Pinpoint the cell where the given text exists, returning its (x, y) midpoint coordinate. 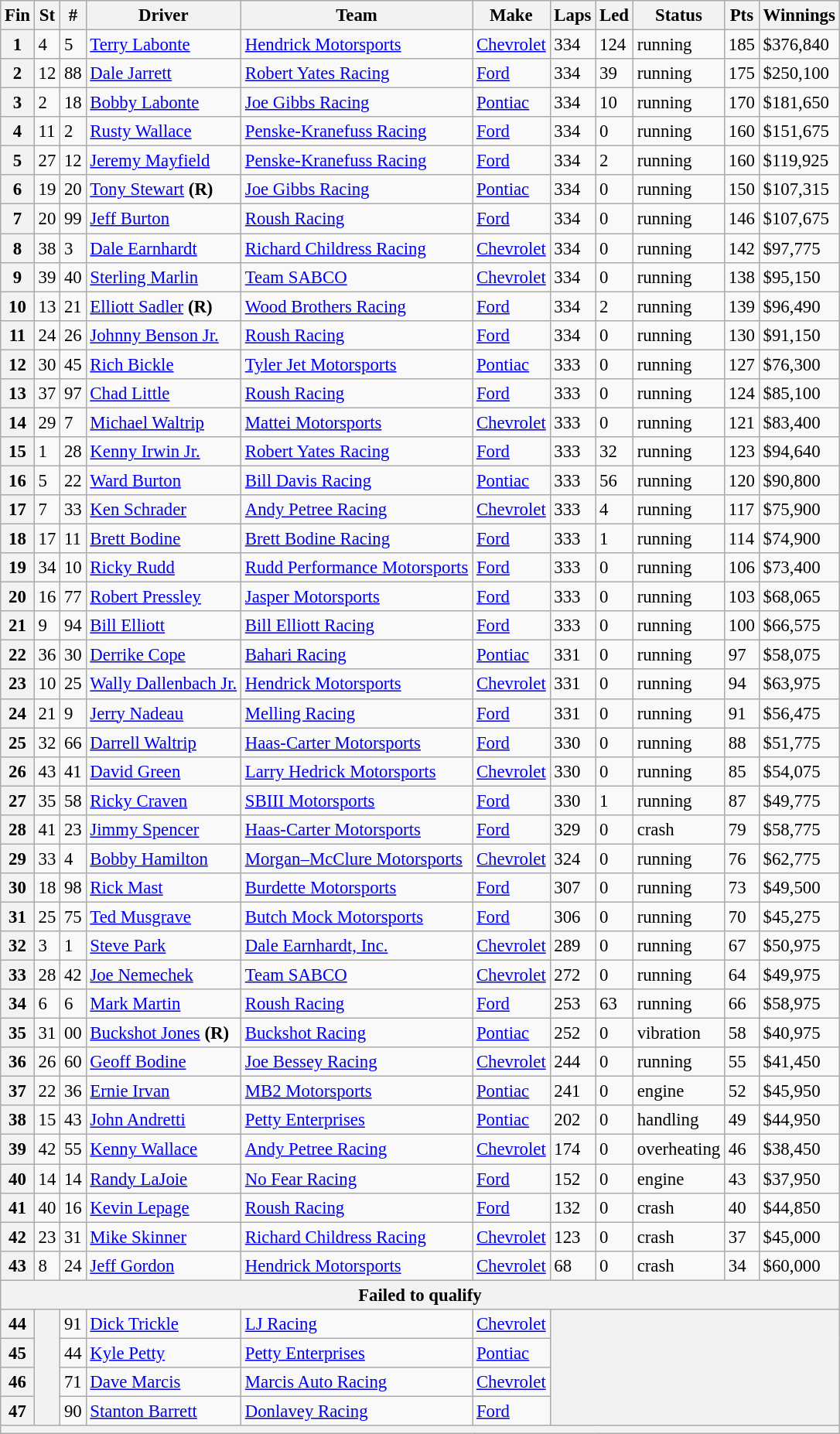
64 (741, 975)
Joe Nemechek (163, 975)
$37,950 (799, 1179)
132 (572, 1207)
Derrike Cope (163, 655)
Rick Mast (163, 888)
77 (73, 597)
114 (741, 539)
Brett Bodine Racing (356, 539)
138 (741, 277)
Dick Trickle (163, 1324)
Johnny Benson Jr. (163, 335)
Rusty Wallace (163, 131)
MB2 Motorsports (356, 1091)
Butch Mock Motorsports (356, 917)
Robert Pressley (163, 597)
70 (741, 917)
98 (73, 888)
$151,675 (799, 131)
68 (572, 1265)
00 (73, 1033)
$58,075 (799, 655)
Dale Earnhardt (163, 248)
52 (741, 1091)
Randy LaJoie (163, 1179)
146 (741, 219)
John Andretti (163, 1121)
289 (572, 946)
49 (741, 1121)
60 (73, 1062)
Jasper Motorsports (356, 597)
202 (572, 1121)
307 (572, 888)
Led (614, 15)
$66,575 (799, 626)
175 (741, 73)
$51,775 (799, 743)
Wally Dallenbach Jr. (163, 685)
Mark Martin (163, 1004)
Fin (18, 15)
LJ Racing (356, 1324)
Elliott Sadler (R) (163, 306)
$107,315 (799, 189)
Geoff Bodine (163, 1062)
Ricky Craven (163, 801)
56 (614, 480)
Marcis Auto Racing (356, 1382)
$44,850 (799, 1207)
Ward Burton (163, 480)
vibration (678, 1033)
Mattei Motorsports (356, 422)
120 (741, 480)
73 (741, 888)
Bill Elliott (163, 626)
130 (741, 335)
Failed to qualify (420, 1295)
Ricky Rudd (163, 568)
Jeff Burton (163, 219)
Dale Earnhardt, Inc. (356, 946)
106 (741, 568)
Team (356, 15)
Darrell Waltrip (163, 743)
76 (741, 859)
$60,000 (799, 1265)
$83,400 (799, 422)
Jeremy Mayfield (163, 161)
324 (572, 859)
$376,840 (799, 45)
Kenny Irwin Jr. (163, 452)
272 (572, 975)
Laps (572, 15)
Tony Stewart (R) (163, 189)
170 (741, 103)
$49,775 (799, 801)
Steve Park (163, 946)
Morgan–McClure Motorsports (356, 859)
Bobby Labonte (163, 103)
Jeff Gordon (163, 1265)
Buckshot Racing (356, 1033)
103 (741, 597)
$62,775 (799, 859)
Burdette Motorsports (356, 888)
63 (614, 1004)
$97,775 (799, 248)
$96,490 (799, 306)
Wood Brothers Racing (356, 306)
$63,975 (799, 685)
$38,450 (799, 1149)
87 (741, 801)
Ted Musgrave (163, 917)
244 (572, 1062)
$250,100 (799, 73)
$49,975 (799, 975)
100 (741, 626)
Driver (163, 15)
Bill Elliott Racing (356, 626)
Jimmy Spencer (163, 830)
306 (572, 917)
$94,640 (799, 452)
overheating (678, 1149)
79 (741, 830)
174 (572, 1149)
Sterling Marlin (163, 277)
Bahari Racing (356, 655)
St (46, 15)
139 (741, 306)
Michael Waltrip (163, 422)
$76,300 (799, 364)
handling (678, 1121)
$107,675 (799, 219)
90 (73, 1411)
$181,650 (799, 103)
Kenny Wallace (163, 1149)
$75,900 (799, 510)
$50,975 (799, 946)
$44,950 (799, 1121)
SBIII Motorsports (356, 801)
Rich Bickle (163, 364)
253 (572, 1004)
$68,065 (799, 597)
No Fear Racing (356, 1179)
Stanton Barrett (163, 1411)
Donlavey Racing (356, 1411)
Ernie Irvan (163, 1091)
47 (18, 1411)
Larry Hedrick Motorsports (356, 771)
$45,000 (799, 1237)
$45,950 (799, 1091)
Buckshot Jones (R) (163, 1033)
71 (73, 1382)
241 (572, 1091)
$74,900 (799, 539)
$90,800 (799, 480)
Ken Schrader (163, 510)
Status (678, 15)
117 (741, 510)
75 (73, 917)
$95,150 (799, 277)
Dave Marcis (163, 1382)
Jerry Nadeau (163, 713)
$49,500 (799, 888)
121 (741, 422)
$73,400 (799, 568)
85 (741, 771)
99 (73, 219)
Dale Jarrett (163, 73)
Joe Bessey Racing (356, 1062)
$85,100 (799, 394)
# (73, 15)
Rudd Performance Motorsports (356, 568)
142 (741, 248)
Melling Racing (356, 713)
$41,450 (799, 1062)
$58,775 (799, 830)
Pts (741, 15)
252 (572, 1033)
150 (741, 189)
$91,150 (799, 335)
Brett Bodine (163, 539)
Terry Labonte (163, 45)
Make (511, 15)
$56,475 (799, 713)
$40,975 (799, 1033)
185 (741, 45)
Winnings (799, 15)
Bobby Hamilton (163, 859)
$54,075 (799, 771)
David Green (163, 771)
$45,275 (799, 917)
$119,925 (799, 161)
Mike Skinner (163, 1237)
Kevin Lepage (163, 1207)
67 (741, 946)
152 (572, 1179)
$58,975 (799, 1004)
Tyler Jet Motorsports (356, 364)
Kyle Petty (163, 1353)
Chad Little (163, 394)
329 (572, 830)
Bill Davis Racing (356, 480)
127 (741, 364)
